Pinpoint the cell where the given text exists, returning its [X, Y] midpoint coordinate. 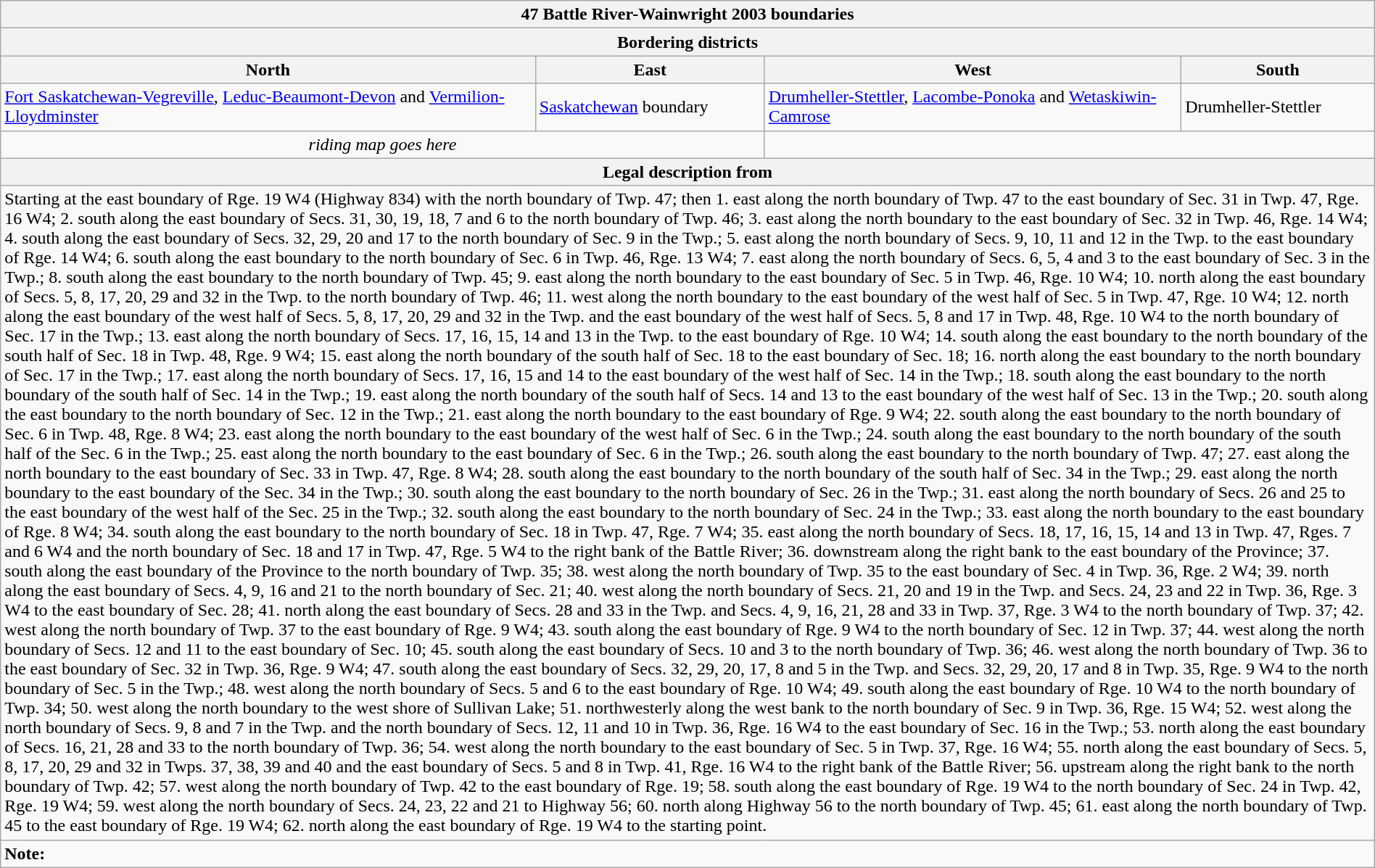
Bordering districts [687, 42]
South [1278, 70]
Drumheller-Stettler [1278, 107]
Drumheller-Stettler, Lacombe-Ponoka and Wetaskiwin-Camrose [973, 107]
West [973, 70]
Legal description from [687, 172]
riding map goes here [383, 144]
Note: [687, 853]
North [268, 70]
Fort Saskatchewan-Vegreville, Leduc-Beaumont-Devon and Vermilion-Lloydminster [268, 107]
Saskatchewan boundary [650, 107]
East [650, 70]
47 Battle River-Wainwright 2003 boundaries [687, 15]
